Extract the [x, y] coordinate from the center of the cell holding the provided text.  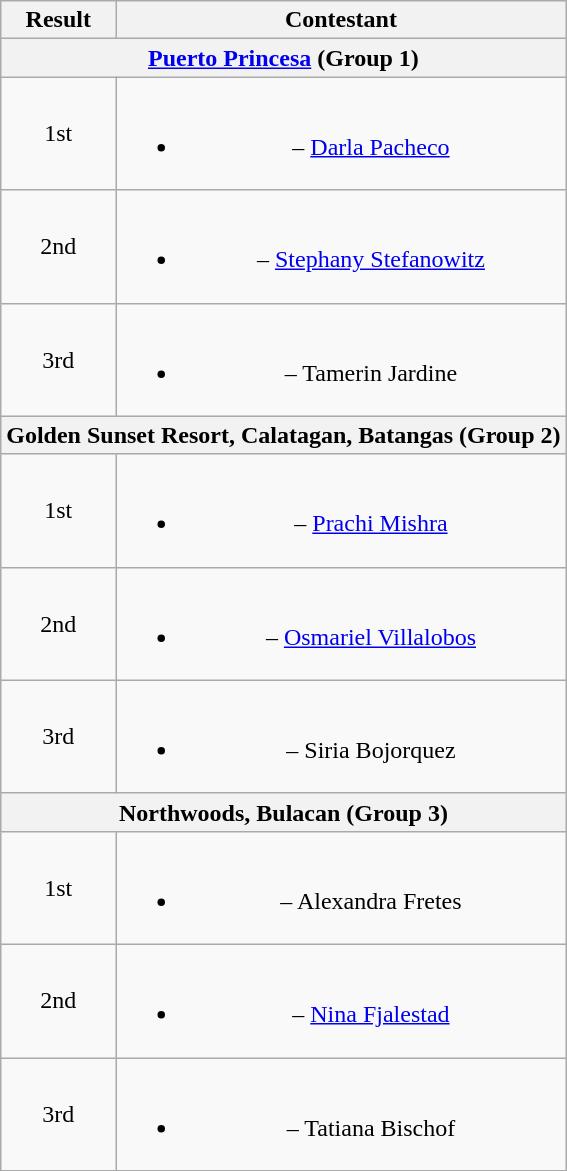
– Nina Fjalestad [341, 1000]
Puerto Princesa (Group 1) [284, 58]
Golden Sunset Resort, Calatagan, Batangas (Group 2) [284, 435]
– Stephany Stefanowitz [341, 246]
Northwoods, Bulacan (Group 3) [284, 812]
– Tatiana Bischof [341, 1114]
Contestant [341, 20]
– Darla Pacheco [341, 134]
– Osmariel Villalobos [341, 624]
– Tamerin Jardine [341, 360]
– Siria Bojorquez [341, 736]
– Alexandra Fretes [341, 888]
Result [58, 20]
– Prachi Mishra [341, 510]
